Return (X, Y) of the center of cell containing provided text 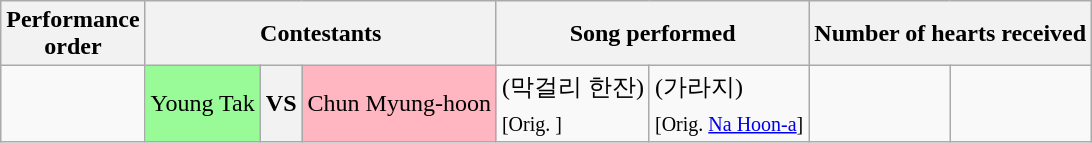
Chun Myung-hoon (399, 104)
(가라지)[Orig. Na Hoon-a] (728, 104)
Contestants (320, 34)
Young Tak (202, 104)
Number of hearts received (950, 34)
VS (281, 104)
Song performed (652, 34)
Performanceorder (73, 34)
(막걸리 한잔)[Orig. ] (572, 104)
